Return the [X, Y] coordinate for the center point of the cell that contains the specified text.  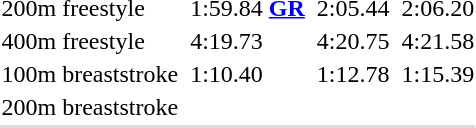
400m freestyle [90, 41]
4:21.58 [438, 41]
4:19.73 [248, 41]
200m breaststroke [90, 107]
1:12.78 [353, 74]
1:15.39 [438, 74]
100m breaststroke [90, 74]
4:20.75 [353, 41]
1:10.40 [248, 74]
